Determine the [x, y] coordinate at the center of the cell enclosing the given text.  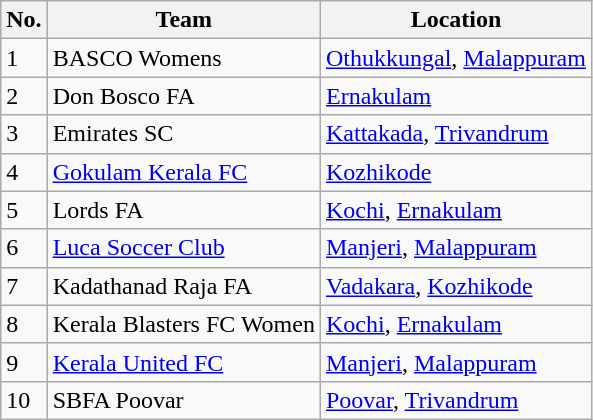
Luca Soccer Club [184, 248]
Lords FA [184, 210]
Kerala United FC [184, 362]
Kerala Blasters FC Women [184, 324]
Othukkungal, Malappuram [456, 58]
Emirates SC [184, 134]
Poovar, Trivandrum [456, 400]
Kozhikode [456, 172]
Ernakulam [456, 96]
Vadakara, Kozhikode [456, 286]
Kattakada, Trivandrum [456, 134]
Location [456, 20]
No. [24, 20]
1 [24, 58]
3 [24, 134]
Gokulam Kerala FC [184, 172]
Team [184, 20]
Don Bosco FA [184, 96]
Kadathanad Raja FA [184, 286]
5 [24, 210]
2 [24, 96]
10 [24, 400]
4 [24, 172]
6 [24, 248]
7 [24, 286]
SBFA Poovar [184, 400]
8 [24, 324]
BASCO Womens [184, 58]
9 [24, 362]
